Provide the [x, y] coordinate of the cell's center where the given text is located.  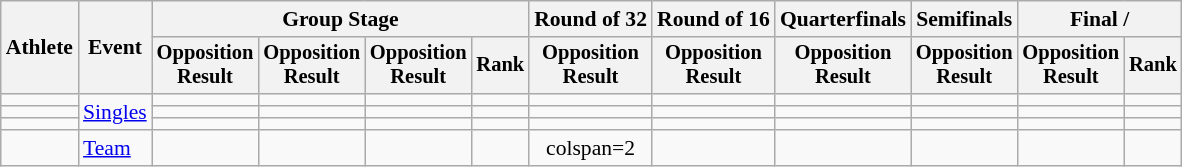
Final / [1099, 19]
Event [115, 48]
Semifinals [964, 19]
Quarterfinals [843, 19]
Round of 16 [714, 19]
Group Stage [340, 19]
Singles [115, 112]
colspan=2 [590, 148]
Team [115, 148]
Athlete [40, 48]
Round of 32 [590, 19]
